Provide the (X, Y) coordinate of the cell's center where the given text is located.  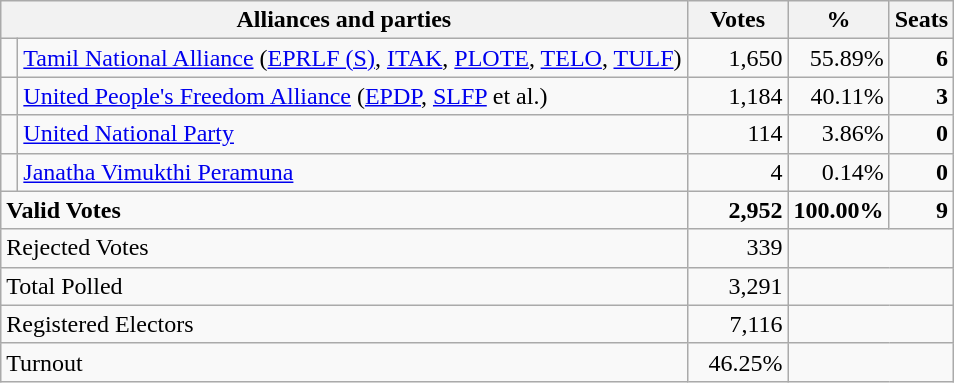
% (838, 20)
Janatha Vimukthi Peramuna (352, 172)
1,650 (738, 58)
3 (921, 96)
3,291 (738, 286)
Seats (921, 20)
United National Party (352, 134)
46.25% (738, 362)
3.86% (838, 134)
339 (738, 248)
1,184 (738, 96)
6 (921, 58)
2,952 (738, 210)
Turnout (344, 362)
9 (921, 210)
Registered Electors (344, 324)
Alliances and parties (344, 20)
114 (738, 134)
United People's Freedom Alliance (EPDP, SLFP et al.) (352, 96)
7,116 (738, 324)
0.14% (838, 172)
Tamil National Alliance (EPRLF (S), ITAK, PLOTE, TELO, TULF) (352, 58)
100.00% (838, 210)
4 (738, 172)
Rejected Votes (344, 248)
Votes (738, 20)
55.89% (838, 58)
Valid Votes (344, 210)
Total Polled (344, 286)
40.11% (838, 96)
